Identify which cell holds the provided text, then report its [X, Y] central coordinate. 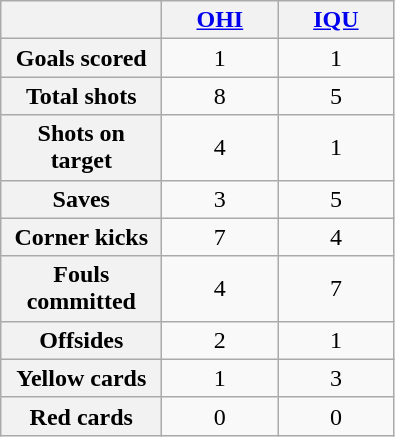
OHI [220, 20]
8 [220, 96]
Saves [82, 199]
Total shots [82, 96]
Corner kicks [82, 237]
2 [220, 340]
Shots on target [82, 148]
Yellow cards [82, 378]
Offsides [82, 340]
Goals scored [82, 58]
Fouls committed [82, 288]
Red cards [82, 416]
IQU [336, 20]
